Pinpoint the cell where the given text exists, returning its [X, Y] midpoint coordinate. 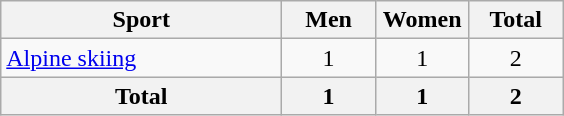
Sport [142, 20]
Alpine skiing [142, 58]
Men [329, 20]
Women [422, 20]
